Extract the (X, Y) coordinate from the center of the cell holding the provided text.  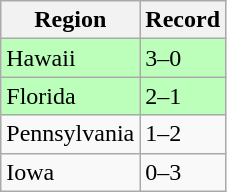
Iowa (70, 172)
Florida (70, 96)
1–2 (183, 134)
Hawaii (70, 58)
0–3 (183, 172)
Record (183, 20)
2–1 (183, 96)
Region (70, 20)
Pennsylvania (70, 134)
3–0 (183, 58)
